Extract the [X, Y] coordinate from the center of the cell holding the provided text.  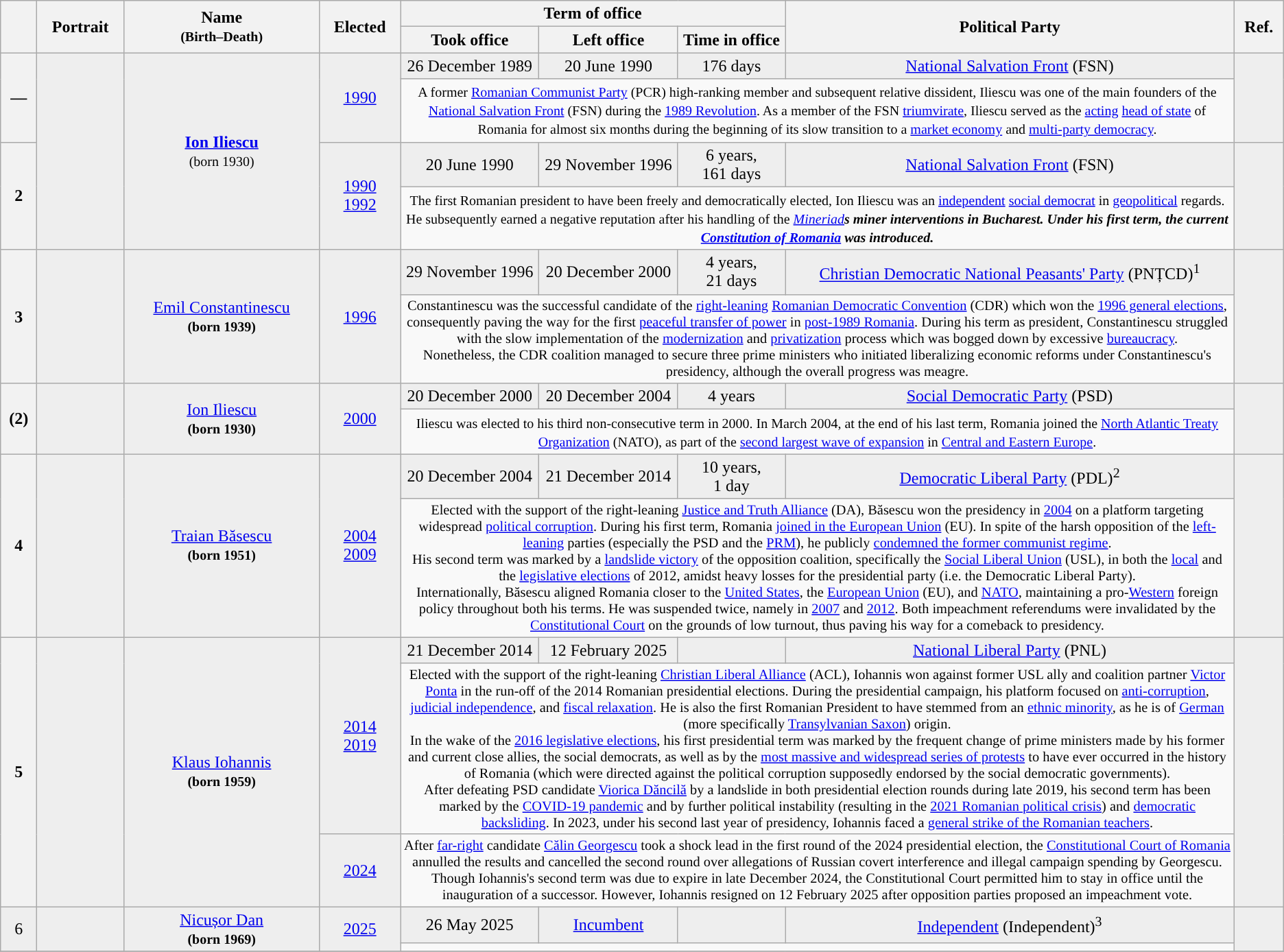
2025 [360, 929]
Elected [360, 27]
176 days [731, 66]
5 [19, 772]
Emil Constantinescu(born 1939) [222, 317]
Portrait [81, 27]
Democratic Liberal Party (PDL)2 [1010, 476]
2 [19, 196]
Christian Democratic National Peasants' Party (PNȚCD)1 [1010, 272]
4 years [731, 396]
2000 [360, 418]
Name(Birth–Death) [222, 27]
(2) [19, 418]
Took office [470, 40]
2004 2009 [360, 546]
Term of office [593, 14]
3 [19, 317]
4 [19, 546]
Time in office [731, 40]
26 May 2025 [470, 925]
Traian Băsescu(born 1951) [222, 546]
Political Party [1010, 27]
2024 [360, 870]
National Liberal Party (PNL) [1010, 650]
1990 1992 [360, 196]
4 years,21 days [731, 272]
Klaus Iohannis(born 1959) [222, 772]
Left office [608, 40]
Independent (Independent)3 [1010, 925]
Ref. [1259, 27]
2014 2019 [360, 736]
12 February 2025 [608, 650]
6 years,161 days [731, 165]
10 years,1 day [731, 476]
Incumbent [608, 925]
— [19, 97]
26 December 1989 [470, 66]
Social Democratic Party (PSD) [1010, 396]
6 [19, 929]
1990 [360, 97]
Nicușor Dan(born 1969) [222, 929]
1996 [360, 317]
